Search for the cell housing the specified text and yield its (X, Y) center coordinate. 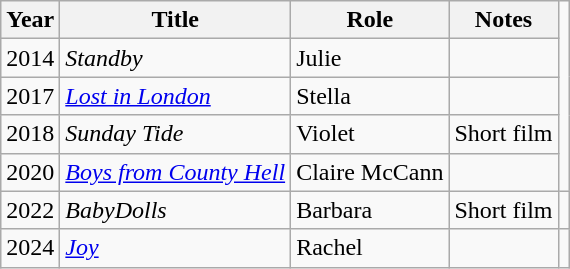
Claire McCann (370, 172)
2022 (30, 210)
2024 (30, 248)
Rachel (370, 248)
2018 (30, 134)
2014 (30, 58)
BabyDolls (176, 210)
Sunday Tide (176, 134)
Barbara (370, 210)
Stella (370, 96)
Title (176, 20)
Role (370, 20)
Violet (370, 134)
Year (30, 20)
2017 (30, 96)
2020 (30, 172)
Lost in London (176, 96)
Julie (370, 58)
Boys from County Hell (176, 172)
Joy (176, 248)
Standby (176, 58)
Notes (504, 20)
